Provide the (x, y) coordinate of the cell's center where the given text is located.  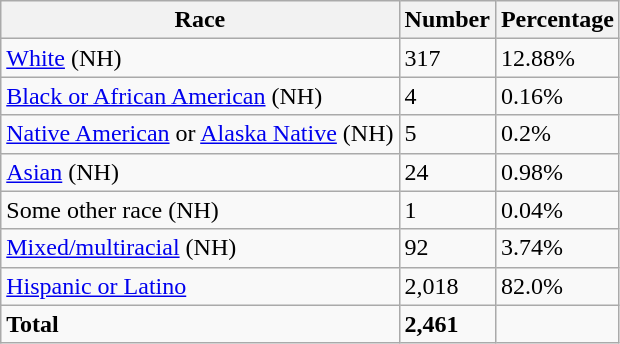
82.0% (557, 286)
92 (447, 248)
24 (447, 172)
2,018 (447, 286)
Hispanic or Latino (200, 286)
Asian (NH) (200, 172)
3.74% (557, 248)
Number (447, 20)
12.88% (557, 58)
Mixed/multiracial (NH) (200, 248)
5 (447, 134)
Some other race (NH) (200, 210)
317 (447, 58)
1 (447, 210)
0.2% (557, 134)
Native American or Alaska Native (NH) (200, 134)
0.16% (557, 96)
Percentage (557, 20)
White (NH) (200, 58)
Black or African American (NH) (200, 96)
0.98% (557, 172)
2,461 (447, 324)
Race (200, 20)
Total (200, 324)
4 (447, 96)
0.04% (557, 210)
